Extract the (X, Y) coordinate from the center of the cell holding the provided text.  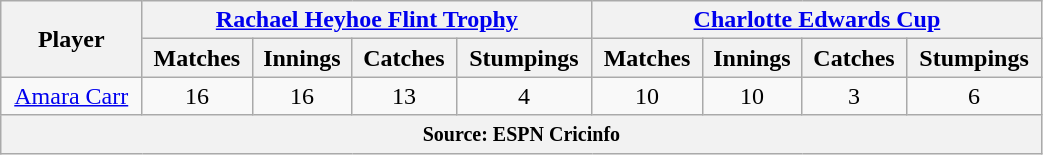
Charlotte Edwards Cup (817, 20)
Source: ESPN Cricinfo (522, 134)
6 (974, 96)
13 (404, 96)
Rachael Heyhoe Flint Trophy (367, 20)
4 (524, 96)
3 (854, 96)
Amara Carr (72, 96)
Player (72, 39)
